Capture the cell that displays the provided text and extract its [X, Y] central coordinate. 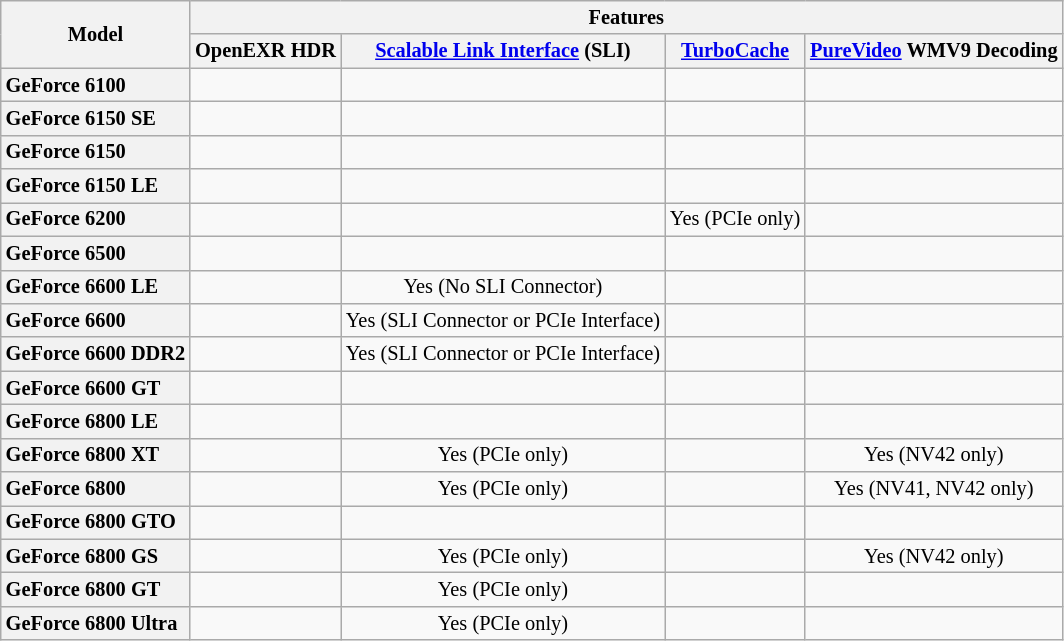
GeForce 6800 XT [96, 455]
GeForce 6800 LE [96, 421]
GeForce 6800 GTO [96, 522]
GeForce 6500 [96, 253]
Yes (No SLI Connector) [503, 287]
GeForce 6600 DDR2 [96, 354]
GeForce 6100 [96, 85]
GeForce 6600 [96, 320]
Features [626, 17]
GeForce 6800 [96, 489]
OpenEXR HDR [266, 51]
GeForce 6150 [96, 152]
PureVideo WMV9 Decoding [934, 51]
TurboCache [735, 51]
Model [96, 34]
GeForce 6150 SE [96, 118]
GeForce 6200 [96, 219]
Scalable Link Interface (SLI) [503, 51]
Yes (NV41, NV42 only) [934, 489]
GeForce 6800 GS [96, 556]
GeForce 6150 LE [96, 186]
GeForce 6800 GT [96, 589]
GeForce 6600 GT [96, 388]
GeForce 6600 LE [96, 287]
GeForce 6800 Ultra [96, 623]
